Detect which cell encompasses the target text, then output its (x, y) center coordinate. 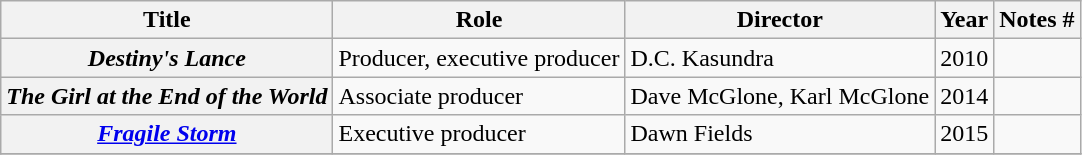
Producer, executive producer (479, 58)
Role (479, 20)
Title (167, 20)
Dawn Fields (780, 134)
Executive producer (479, 134)
2014 (964, 96)
Associate producer (479, 96)
Year (964, 20)
Destiny's Lance (167, 58)
The Girl at the End of the World (167, 96)
Notes # (1037, 20)
D.C. Kasundra (780, 58)
2015 (964, 134)
2010 (964, 58)
Director (780, 20)
Dave McGlone, Karl McGlone (780, 96)
Fragile Storm (167, 134)
